Locate the cell with the specified text and output its (X, Y) center coordinate. 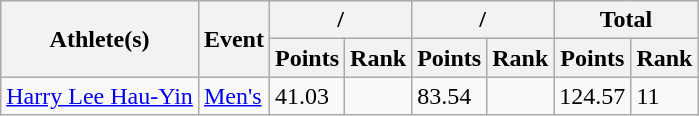
83.54 (450, 96)
Event (234, 39)
41.03 (306, 96)
Total (626, 20)
11 (664, 96)
Men's (234, 96)
Athlete(s) (100, 39)
124.57 (592, 96)
Harry Lee Hau-Yin (100, 96)
